Extract the [x, y] coordinate from the center of the cell holding the provided text.  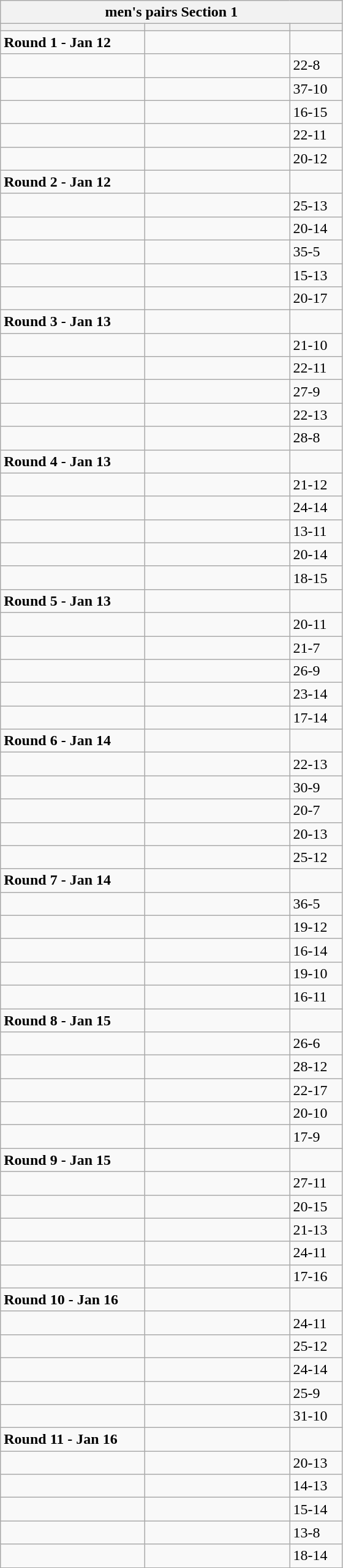
13-8 [316, 1533]
Round 8 - Jan 15 [73, 1020]
men's pairs Section 1 [171, 12]
13-11 [316, 531]
21-10 [316, 345]
22-8 [316, 65]
35-5 [316, 251]
Round 4 - Jan 13 [73, 461]
16-15 [316, 112]
20-17 [316, 299]
20-15 [316, 1206]
Round 1 - Jan 12 [73, 42]
Round 3 - Jan 13 [73, 322]
Round 7 - Jan 14 [73, 880]
Round 9 - Jan 15 [73, 1160]
Round 6 - Jan 14 [73, 741]
14-13 [316, 1486]
20-11 [316, 624]
Round 10 - Jan 16 [73, 1299]
31-10 [316, 1416]
21-12 [316, 485]
28-8 [316, 438]
22-17 [316, 1090]
25-9 [316, 1393]
Round 2 - Jan 12 [73, 182]
25-13 [316, 205]
19-10 [316, 973]
30-9 [316, 787]
20-10 [316, 1113]
Round 5 - Jan 13 [73, 601]
26-6 [316, 1044]
17-9 [316, 1137]
18-14 [316, 1556]
26-9 [316, 671]
17-14 [316, 718]
21-7 [316, 648]
20-12 [316, 158]
21-13 [316, 1230]
36-5 [316, 904]
Round 11 - Jan 16 [73, 1440]
27-11 [316, 1183]
18-15 [316, 578]
20-7 [316, 811]
19-12 [316, 927]
15-14 [316, 1509]
28-12 [316, 1067]
17-16 [316, 1276]
27-9 [316, 392]
37-10 [316, 89]
16-14 [316, 950]
23-14 [316, 694]
15-13 [316, 275]
16-11 [316, 997]
